Capture the cell that displays the provided text and extract its [X, Y] central coordinate. 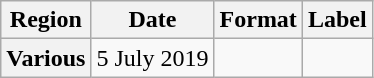
Region [46, 20]
Label [337, 20]
Various [46, 58]
5 July 2019 [152, 58]
Date [152, 20]
Format [258, 20]
